Locate the cell with the specified text and output its (X, Y) center coordinate. 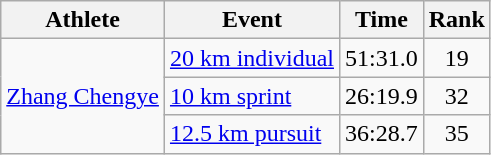
51:31.0 (381, 58)
Rank (456, 20)
Event (252, 20)
32 (456, 96)
26:19.9 (381, 96)
35 (456, 134)
12.5 km pursuit (252, 134)
Athlete (83, 20)
Zhang Chengye (83, 96)
36:28.7 (381, 134)
10 km sprint (252, 96)
Time (381, 20)
19 (456, 58)
20 km individual (252, 58)
